Detect which cell encompasses the target text, then output its (X, Y) center coordinate. 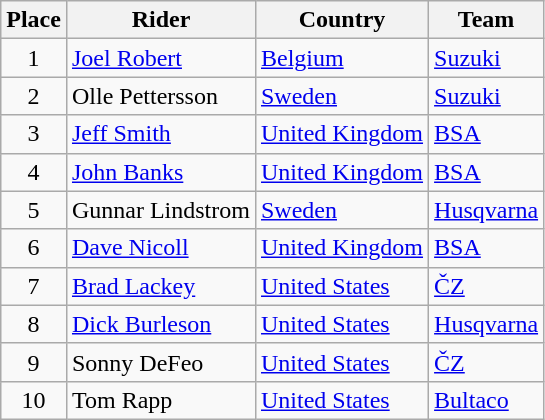
Sonny DeFeo (160, 362)
Brad Lackey (160, 286)
7 (34, 286)
10 (34, 400)
1 (34, 58)
Tom Rapp (160, 400)
Rider (160, 20)
3 (34, 134)
Dave Nicoll (160, 248)
Belgium (342, 58)
Team (486, 20)
Place (34, 20)
2 (34, 96)
8 (34, 324)
Country (342, 20)
6 (34, 248)
John Banks (160, 172)
Gunnar Lindstrom (160, 210)
Joel Robert (160, 58)
Olle Pettersson (160, 96)
5 (34, 210)
Bultaco (486, 400)
4 (34, 172)
9 (34, 362)
Dick Burleson (160, 324)
Jeff Smith (160, 134)
